Locate the cell with the specified text and output its [x, y] center coordinate. 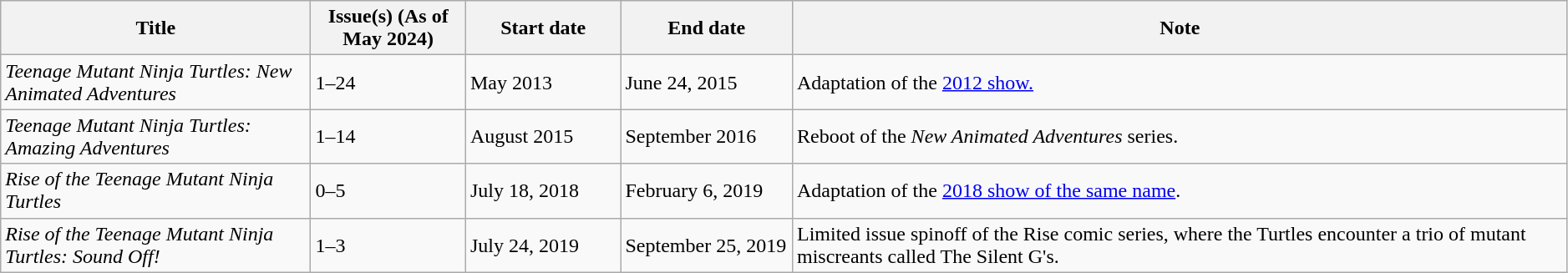
Rise of the Teenage Mutant Ninja Turtles [155, 190]
February 6, 2019 [707, 190]
Issue(s) (As of May 2024) [388, 28]
June 24, 2015 [707, 82]
September 2016 [707, 137]
May 2013 [543, 82]
1–3 [388, 245]
September 25, 2019 [707, 245]
Note [1180, 28]
August 2015 [543, 137]
Start date [543, 28]
July 24, 2019 [543, 245]
Adaptation of the 2012 show. [1180, 82]
1–14 [388, 137]
End date [707, 28]
Title [155, 28]
Teenage Mutant Ninja Turtles: Amazing Adventures [155, 137]
Reboot of the New Animated Adventures series. [1180, 137]
Rise of the Teenage Mutant Ninja Turtles: Sound Off! [155, 245]
Limited issue spinoff of the Rise comic series, where the Turtles encounter a trio of mutant miscreants called The Silent G's. [1180, 245]
1–24 [388, 82]
0–5 [388, 190]
Adaptation of the 2018 show of the same name. [1180, 190]
July 18, 2018 [543, 190]
Teenage Mutant Ninja Turtles: New Animated Adventures [155, 82]
